Output the [X, Y] coordinate of the center of the cell containing the given text.  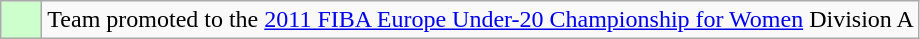
Team promoted to the 2011 FIBA Europe Under-20 Championship for Women Division A [481, 20]
